Search for the cell housing the specified text and yield its (x, y) center coordinate. 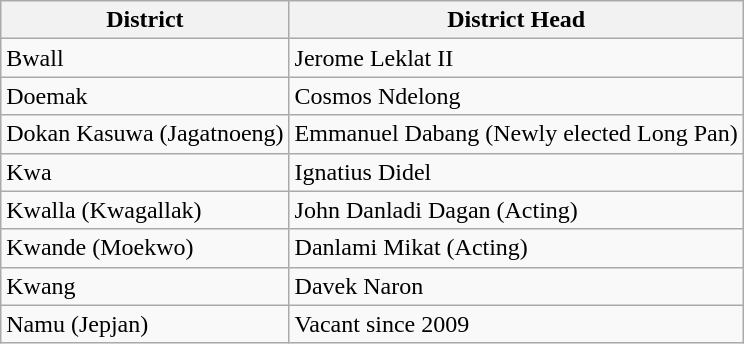
Cosmos Ndelong (516, 96)
Kwa (145, 172)
John Danladi Dagan (Acting) (516, 210)
District Head (516, 20)
Kwalla (Kwagallak) (145, 210)
Emmanuel Dabang (Newly elected Long Pan) (516, 134)
Kwang (145, 286)
Danlami Mikat (Acting) (516, 248)
District (145, 20)
Jerome Leklat II (516, 58)
Dokan Kasuwa (Jagatnoeng) (145, 134)
Ignatius Didel (516, 172)
Doemak (145, 96)
Namu (Jepjan) (145, 324)
Vacant since 2009 (516, 324)
Kwande (Moekwo) (145, 248)
Bwall (145, 58)
Davek Naron (516, 286)
